Detect which cell encompasses the target text, then output its (X, Y) center coordinate. 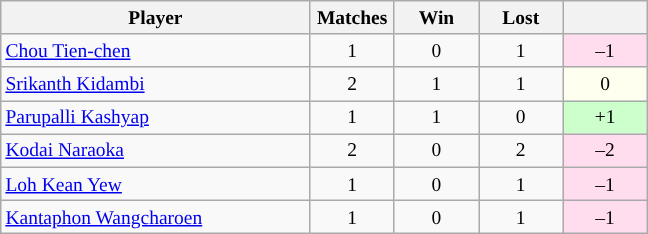
Parupalli Kashyap (156, 118)
Lost (521, 18)
Matches (352, 18)
Srikanth Kidambi (156, 84)
–2 (605, 150)
Chou Tien-chen (156, 50)
+1 (605, 118)
Kodai Naraoka (156, 150)
Kantaphon Wangcharoen (156, 216)
Loh Kean Yew (156, 184)
Player (156, 18)
Win (436, 18)
